Return the (x, y) coordinate for the center point of the cell that contains the specified text.  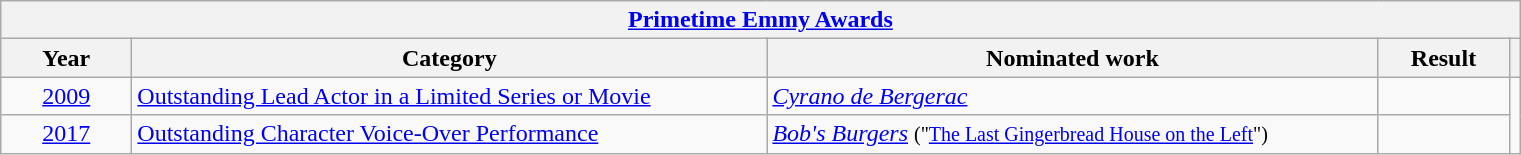
Bob's Burgers ("The Last Gingerbread House on the Left") (1072, 134)
Cyrano de Bergerac (1072, 96)
Category (450, 58)
Primetime Emmy Awards (760, 20)
Result (1444, 58)
Nominated work (1072, 58)
Outstanding Lead Actor in a Limited Series or Movie (450, 96)
Year (66, 58)
2009 (66, 96)
2017 (66, 134)
Outstanding Character Voice-Over Performance (450, 134)
